Scan for the cell matching the given text and deliver its [x, y] coordinate at center. 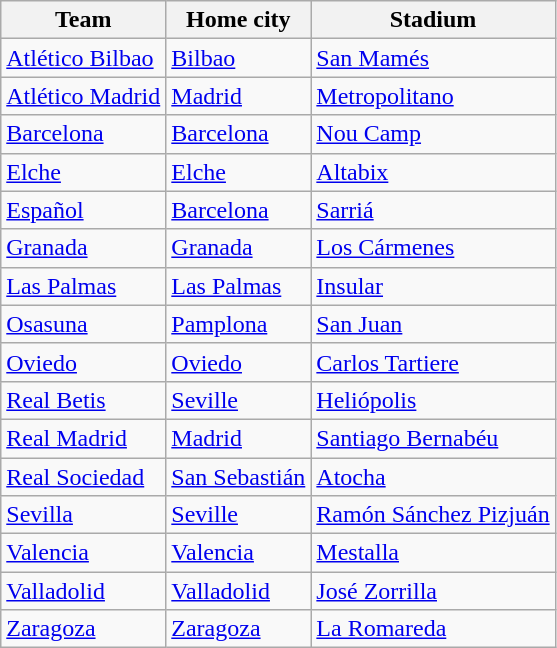
Stadium [433, 20]
José Zorrilla [433, 591]
San Juan [433, 324]
San Mamés [433, 58]
Los Cármenes [433, 248]
Insular [433, 286]
La Romareda [433, 629]
Atlético Bilbao [84, 58]
Real Betis [84, 400]
Osasuna [84, 324]
Home city [238, 20]
Santiago Bernabéu [433, 438]
Atlético Madrid [84, 96]
Sevilla [84, 515]
Nou Camp [433, 134]
Team [84, 20]
Pamplona [238, 324]
Real Madrid [84, 438]
Ramón Sánchez Pizjuán [433, 515]
Mestalla [433, 553]
Sarriá [433, 210]
Español [84, 210]
Carlos Tartiere [433, 362]
Bilbao [238, 58]
Metropolitano [433, 96]
Heliópolis [433, 400]
Real Sociedad [84, 477]
San Sebastián [238, 477]
Altabix [433, 172]
Atocha [433, 477]
